Extract the [x, y] coordinate from the center of the cell holding the provided text.  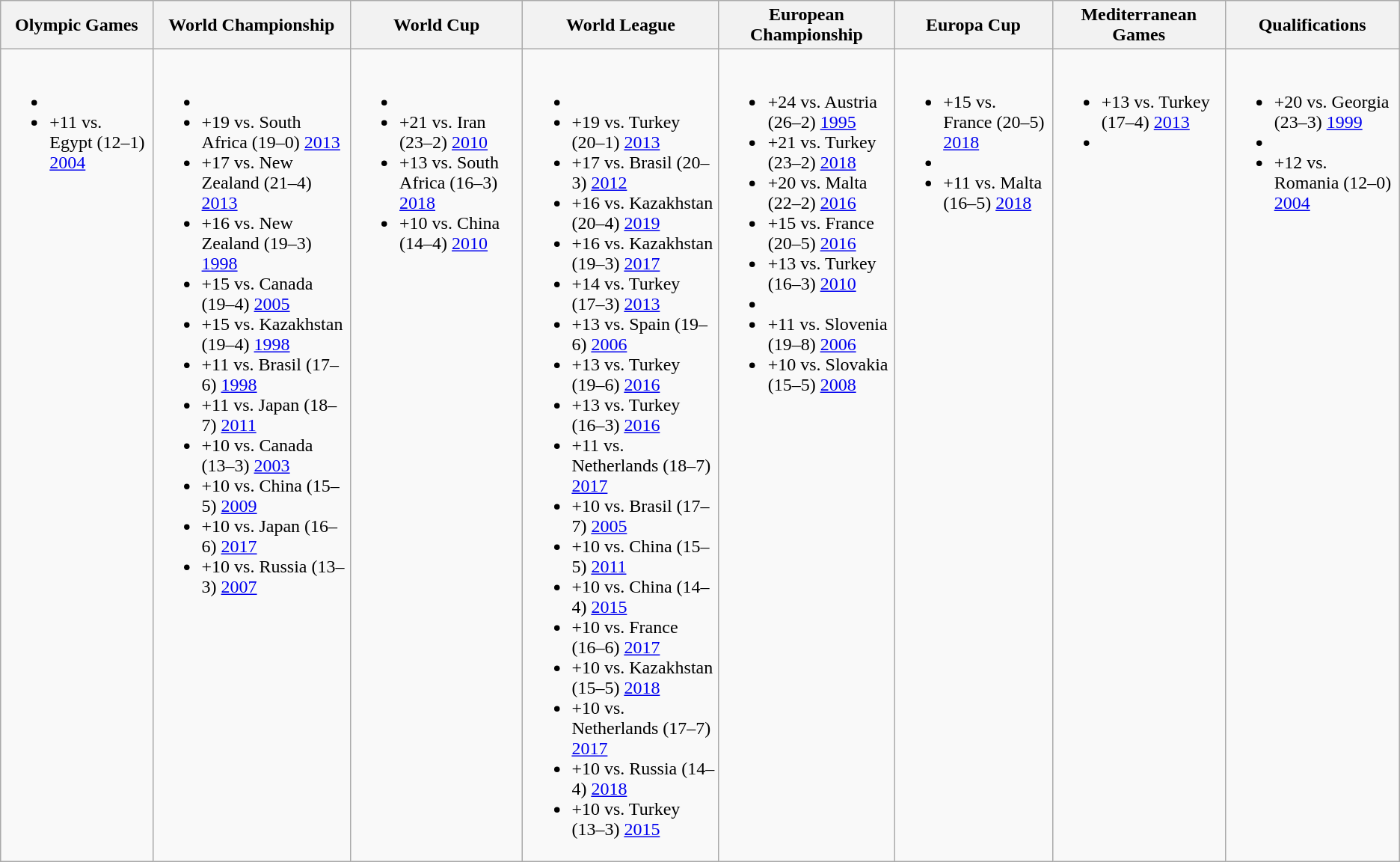
Olympic Games [76, 25]
Mediterranean Games [1138, 25]
Europa Cup [974, 25]
World Championship [251, 25]
+21 vs. Iran (23–2) 2010+13 vs. South Africa (16–3) 2018+10 vs. China (14–4) 2010 [437, 455]
+20 vs. Georgia (23–3) 1999+12 vs. Romania (12–0) 2004 [1312, 455]
World League [621, 25]
+13 vs. Turkey (17–4) 2013 [1138, 455]
Qualifications [1312, 25]
European Championship [806, 25]
World Cup [437, 25]
+11 vs. Egypt (12–1) 2004 [76, 455]
+15 vs. France (20–5) 2018+11 vs. Malta (16–5) 2018 [974, 455]
